Search for the cell housing the specified text and yield its (x, y) center coordinate. 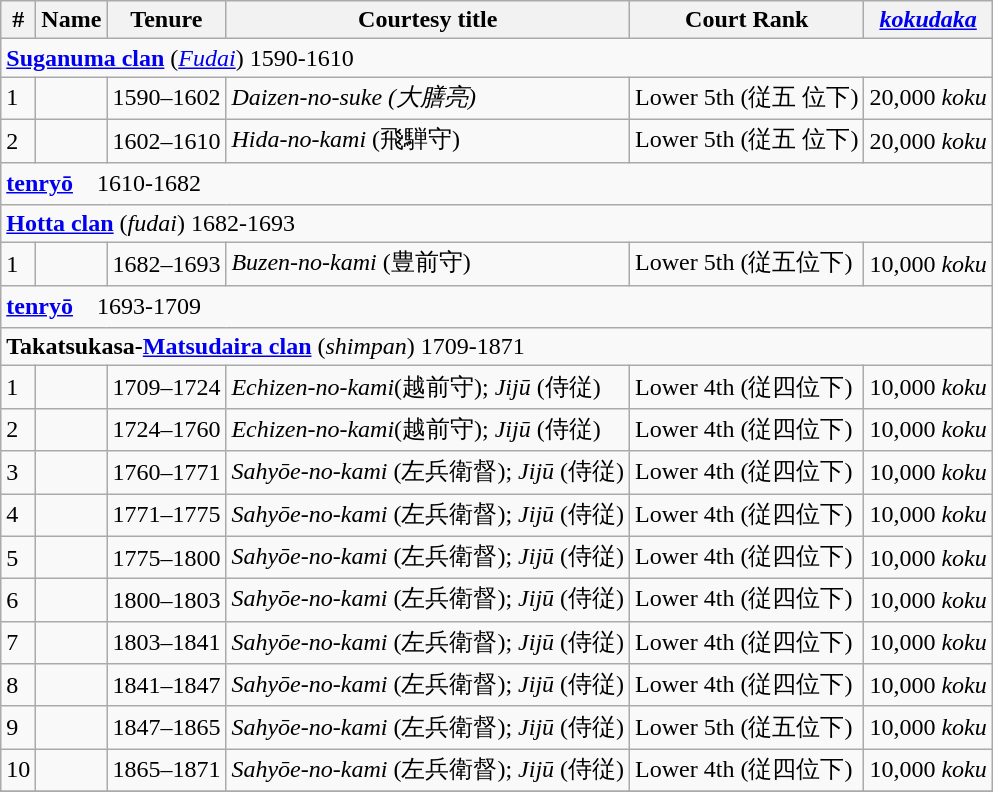
1602–1610 (166, 140)
Suganuma clan (Fudai) 1590-1610 (497, 58)
1590–1602 (166, 98)
6 (18, 600)
1841–1847 (166, 686)
Court Rank (747, 20)
3 (18, 472)
1760–1771 (166, 472)
# (18, 20)
Courtesy title (428, 20)
tenryō 1693-1709 (497, 306)
1803–1841 (166, 642)
Name (72, 20)
5 (18, 558)
Hotta clan (fudai) 1682-1693 (497, 224)
1800–1803 (166, 600)
9 (18, 728)
8 (18, 686)
1682–1693 (166, 264)
Buzen-no-kami (豊前守) (428, 264)
Tenure (166, 20)
7 (18, 642)
1847–1865 (166, 728)
1775–1800 (166, 558)
kokudaka (928, 20)
1724–1760 (166, 430)
4 (18, 516)
1771–1775 (166, 516)
1865–1871 (166, 770)
10 (18, 770)
Hida-no-kami (飛騨守) (428, 140)
Takatsukasa-Matsudaira clan (shimpan) 1709-1871 (497, 347)
1709–1724 (166, 388)
Daizen-no-suke (大膳亮) (428, 98)
tenryō 1610-1682 (497, 184)
